For the text-containing cell, return its midpoint in (x, y) coordinate format. 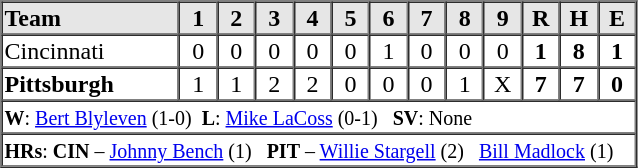
Cincinnati (91, 50)
Pittsburgh (91, 84)
6 (388, 18)
W: Bert Blyleven (1-0) L: Mike LaCoss (0-1) SV: None (319, 116)
H (579, 18)
9 (503, 18)
4 (312, 18)
R (541, 18)
Team (91, 18)
HRs: CIN – Johnny Bench (1) PIT – Willie Stargell (2) Bill Madlock (1) (319, 150)
5 (350, 18)
X (503, 84)
E (617, 18)
3 (274, 18)
